Capture the cell that displays the provided text and extract its (X, Y) central coordinate. 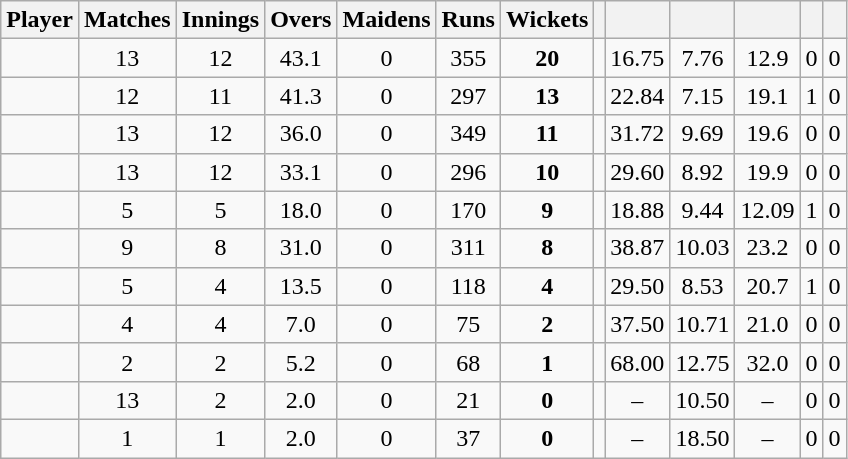
16.75 (638, 58)
38.87 (638, 248)
Maidens (386, 20)
Wickets (546, 20)
41.3 (301, 96)
10.50 (702, 400)
7.76 (702, 58)
Matches (127, 20)
9.69 (702, 134)
355 (468, 58)
297 (468, 96)
170 (468, 210)
37.50 (638, 324)
21.0 (768, 324)
18.88 (638, 210)
20 (546, 58)
18.50 (702, 438)
20.7 (768, 286)
311 (468, 248)
Player (40, 20)
43.1 (301, 58)
Innings (220, 20)
118 (468, 286)
23.2 (768, 248)
68 (468, 362)
9.44 (702, 210)
21 (468, 400)
296 (468, 172)
37 (468, 438)
29.50 (638, 286)
29.60 (638, 172)
19.9 (768, 172)
19.1 (768, 96)
10 (546, 172)
Runs (468, 20)
32.0 (768, 362)
75 (468, 324)
5.2 (301, 362)
12.9 (768, 58)
19.6 (768, 134)
22.84 (638, 96)
7.0 (301, 324)
7.15 (702, 96)
13.5 (301, 286)
18.0 (301, 210)
10.03 (702, 248)
10.71 (702, 324)
349 (468, 134)
33.1 (301, 172)
31.72 (638, 134)
36.0 (301, 134)
31.0 (301, 248)
Overs (301, 20)
8.92 (702, 172)
68.00 (638, 362)
12.09 (768, 210)
12.75 (702, 362)
8.53 (702, 286)
